Output the (X, Y) coordinate of the center of the cell containing the given text.  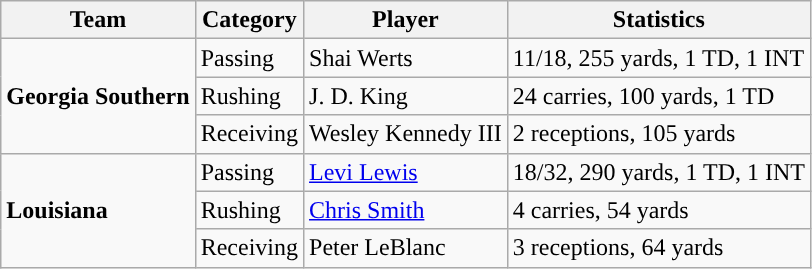
Statistics (658, 20)
Levi Lewis (406, 172)
11/18, 255 yards, 1 TD, 1 INT (658, 58)
2 receptions, 105 yards (658, 134)
4 carries, 54 yards (658, 210)
Peter LeBlanc (406, 248)
Team (98, 20)
Wesley Kennedy III (406, 134)
J. D. King (406, 96)
Chris Smith (406, 210)
3 receptions, 64 yards (658, 248)
18/32, 290 yards, 1 TD, 1 INT (658, 172)
Player (406, 20)
Shai Werts (406, 58)
Georgia Southern (98, 96)
Louisiana (98, 210)
Category (249, 20)
24 carries, 100 yards, 1 TD (658, 96)
